Capture the cell that displays the provided text and extract its [X, Y] central coordinate. 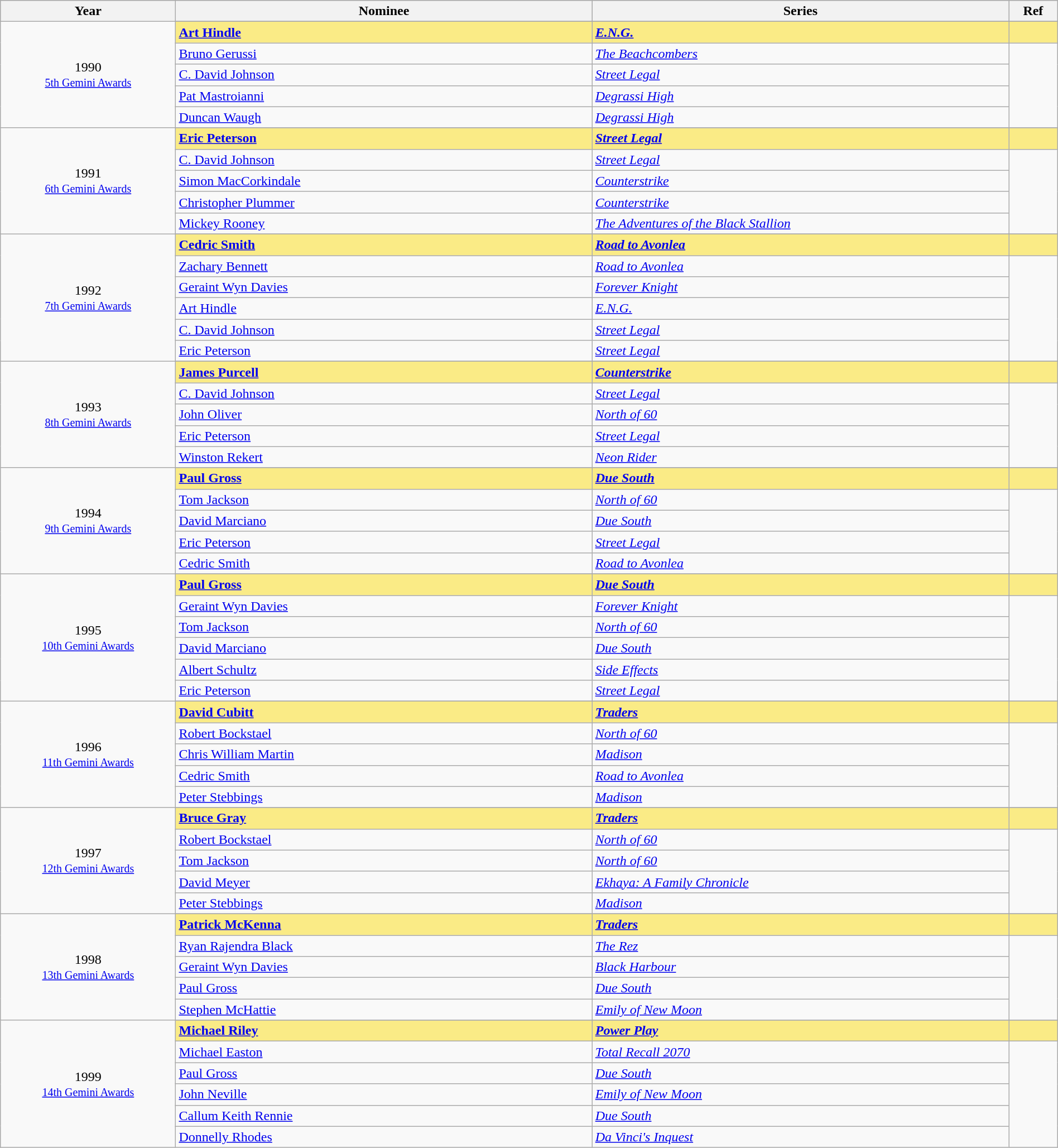
Christopher Plummer [384, 202]
Neon Rider [800, 457]
Ref [1033, 11]
John Neville [384, 1094]
1996 11th Gemini Awards [88, 755]
Simon MacCorkindale [384, 181]
Mickey Rooney [384, 223]
1995 10th Gemini Awards [88, 637]
David Cubitt [384, 712]
Duncan Waugh [384, 117]
The Beachcombers [800, 54]
Total Recall 2070 [800, 1052]
1991 6th Gemini Awards [88, 181]
1990 5th Gemini Awards [88, 75]
Ryan Rajendra Black [384, 946]
James Purcell [384, 372]
The Adventures of the Black Stallion [800, 223]
Callum Keith Rennie [384, 1116]
Da Vinci's Inquest [800, 1137]
Nominee [384, 11]
Pat Mastroianni [384, 96]
Ekhaya: A Family Chronicle [800, 882]
1997 12th Gemini Awards [88, 861]
Zachary Bennett [384, 266]
Patrick McKenna [384, 924]
Michael Riley [384, 1031]
1992 7th Gemini Awards [88, 297]
David Meyer [384, 882]
Side Effects [800, 670]
1994 9th Gemini Awards [88, 521]
John Oliver [384, 415]
1993 8th Gemini Awards [88, 415]
Bruce Gray [384, 818]
Year [88, 11]
1998 13th Gemini Awards [88, 967]
Series [800, 11]
1999 14th Gemini Awards [88, 1084]
Donnelly Rhodes [384, 1137]
Michael Easton [384, 1052]
Black Harbour [800, 967]
Winston Rekert [384, 457]
Stephen McHattie [384, 1010]
Chris William Martin [384, 755]
Bruno Gerussi [384, 54]
The Rez [800, 946]
Albert Schultz [384, 670]
Power Play [800, 1031]
